Return the [x, y] coordinate for the center point of the cell that contains the specified text.  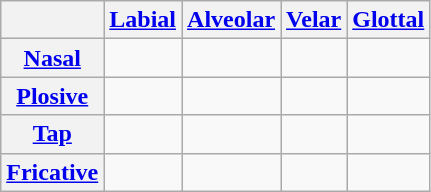
Plosive [52, 96]
Labial [143, 20]
Alveolar [232, 20]
Velar [314, 20]
Fricative [52, 172]
Tap [52, 134]
Nasal [52, 58]
Glottal [388, 20]
